Search for the cell housing the specified text and yield its (x, y) center coordinate. 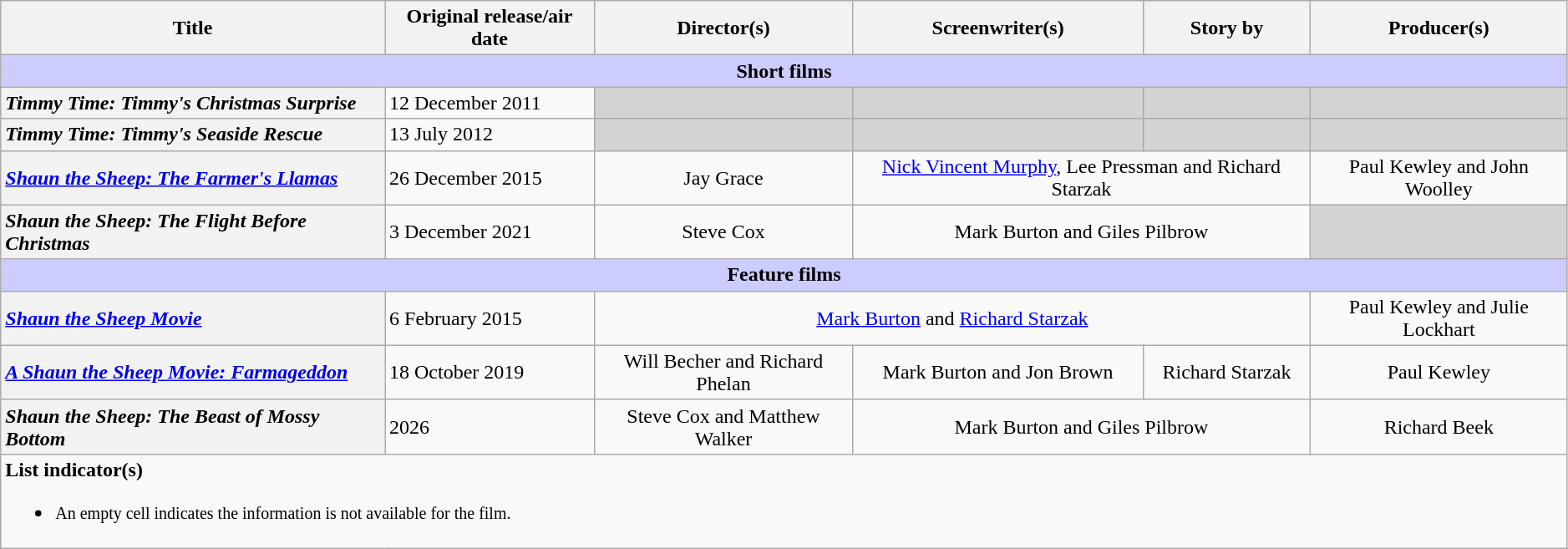
Nick Vincent Murphy, Lee Pressman and Richard Starzak (1081, 177)
Short films (784, 71)
A Shaun the Sheep Movie: Farmageddon (193, 373)
Timmy Time: Timmy's Seaside Rescue (193, 135)
Title (193, 28)
Timmy Time: Timmy's Christmas Surprise (193, 103)
Shaun the Sheep: The Flight Before Christmas (193, 232)
Richard Beek (1439, 426)
3 December 2021 (490, 232)
Shaun the Sheep: The Beast of Mossy Bottom (193, 426)
Richard Starzak (1227, 373)
Mark Burton and Richard Starzak (952, 318)
Steve Cox and Matthew Walker (723, 426)
Paul Kewley (1439, 373)
Jay Grace (723, 177)
Steve Cox (723, 232)
Paul Kewley and John Woolley (1439, 177)
2026 (490, 426)
Screenwriter(s) (997, 28)
Mark Burton and Jon Brown (997, 373)
Feature films (784, 275)
18 October 2019 (490, 373)
Director(s) (723, 28)
Shaun the Sheep: The Farmer's Llamas (193, 177)
Original release/air date (490, 28)
Will Becher and Richard Phelan (723, 373)
13 July 2012 (490, 135)
List indicator(s)An empty cell indicates the information is not available for the film. (784, 501)
Shaun the Sheep Movie (193, 318)
Paul Kewley and Julie Lockhart (1439, 318)
6 February 2015 (490, 318)
Producer(s) (1439, 28)
12 December 2011 (490, 103)
26 December 2015 (490, 177)
Story by (1227, 28)
